Pinpoint the cell where the given text exists, returning its [X, Y] midpoint coordinate. 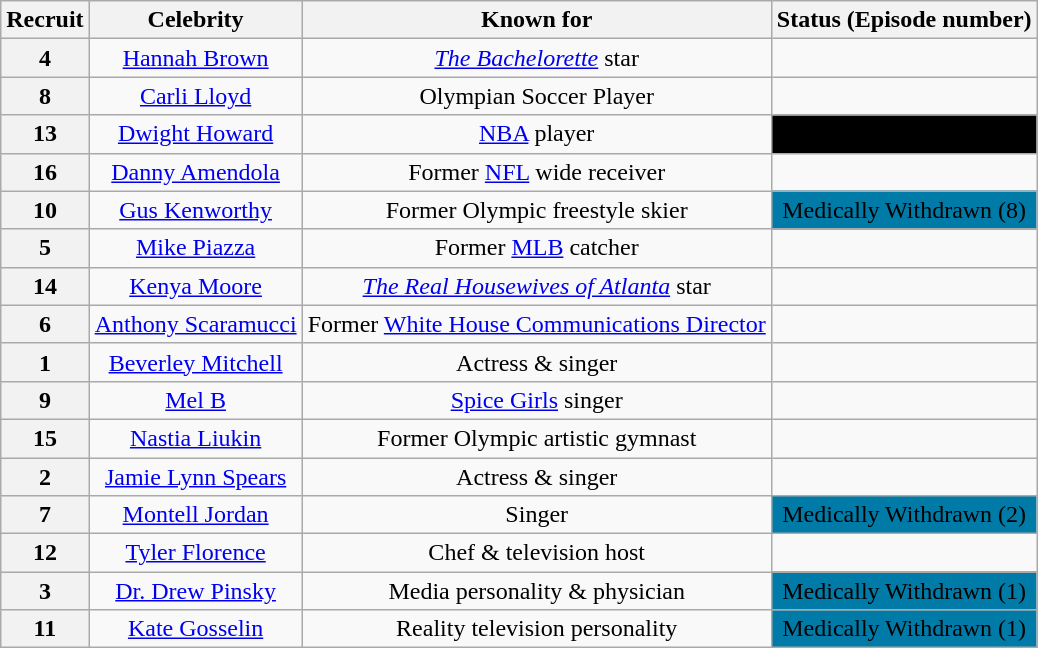
Recruit [45, 20]
Medically Withdrawn (8) [904, 210]
Celebrity [196, 20]
Medically Withdrawn (2) [904, 515]
Tyler Florence [196, 553]
Former Olympic freestyle skier [536, 210]
6 [45, 324]
Kate Gosselin [196, 629]
10 [45, 210]
Gus Kenworthy [196, 210]
12 [45, 553]
8 [45, 96]
Beverley Mitchell [196, 362]
Media personality & physician [536, 591]
Former Olympic artistic gymnast [536, 438]
Anthony Scaramucci [196, 324]
3 [45, 591]
2 [45, 477]
Carli Lloyd [196, 96]
NBA player [536, 134]
Montell Jordan [196, 515]
7 [45, 515]
Reality television personality [536, 629]
Dwight Howard [196, 134]
14 [45, 286]
1 [45, 362]
Dr. Drew Pinsky [196, 591]
9 [45, 400]
13 [45, 134]
Mike Piazza [196, 248]
Kenya Moore [196, 286]
The Bachelorette star [536, 58]
Spice Girls singer [536, 400]
Former White House Communications Director [536, 324]
15 [45, 438]
5 [45, 248]
Chef & television host [536, 553]
Nastia Liukin [196, 438]
The Real Housewives of Atlanta star [536, 286]
Hannah Brown [196, 58]
11 [45, 629]
Singer [536, 515]
Danny Amendola [196, 172]
Status (Episode number) [904, 20]
Disqualified (10) [904, 134]
Known for [536, 20]
4 [45, 58]
16 [45, 172]
Olympian Soccer Player [536, 96]
Former MLB catcher [536, 248]
Former NFL wide receiver [536, 172]
Mel B [196, 400]
Jamie Lynn Spears [196, 477]
